Locate the cell with the specified text and output its (x, y) center coordinate. 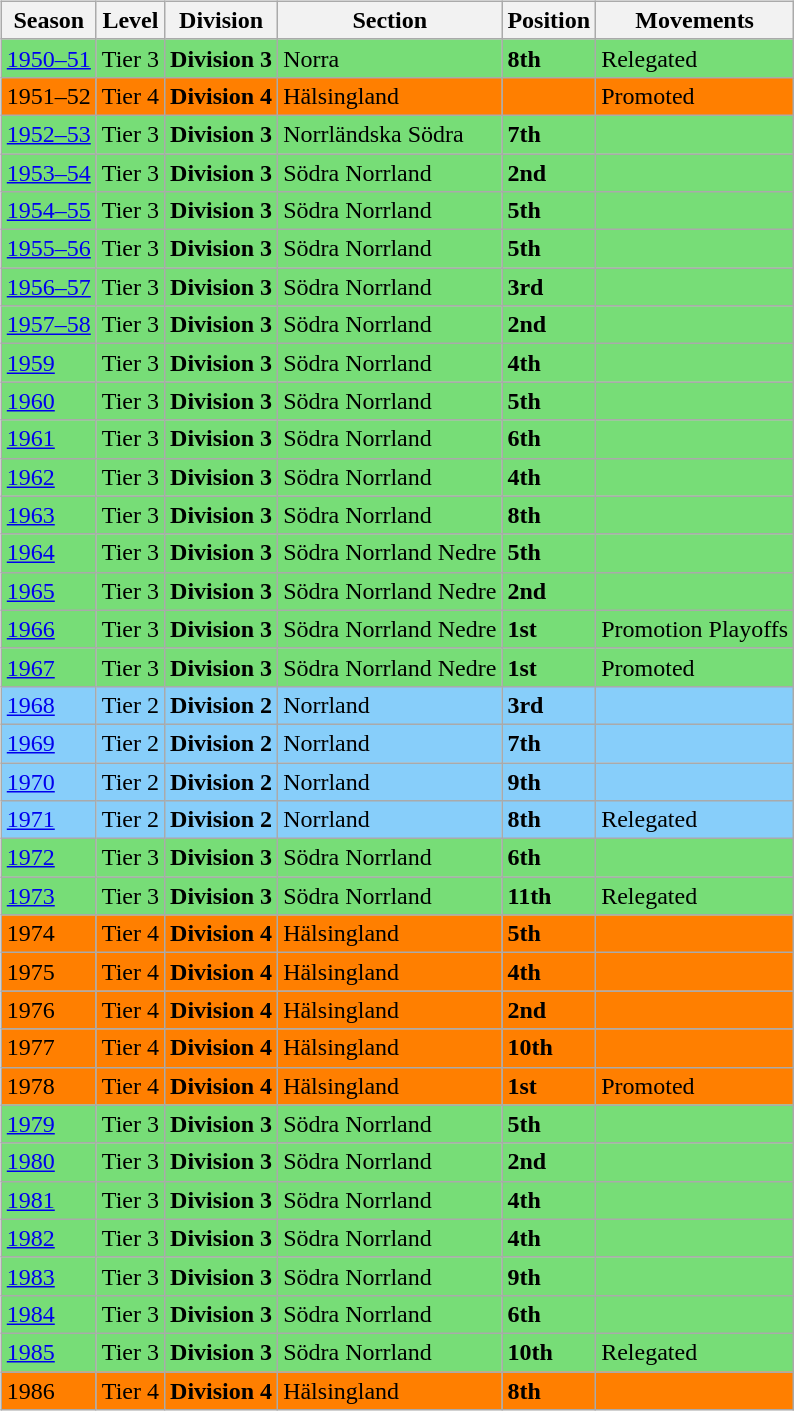
1959 (48, 363)
1962 (48, 477)
1974 (48, 934)
1960 (48, 401)
1969 (48, 743)
1980 (48, 1162)
1957–58 (48, 325)
1966 (48, 629)
1972 (48, 858)
1979 (48, 1124)
1983 (48, 1276)
1984 (48, 1314)
1971 (48, 820)
1964 (48, 553)
Section (390, 20)
1977 (48, 1048)
1976 (48, 1010)
1955–56 (48, 249)
Position (549, 20)
Division (222, 20)
Level (130, 20)
1965 (48, 591)
Season (48, 20)
1952–53 (48, 134)
Norra (390, 58)
1986 (48, 1391)
1973 (48, 896)
1968 (48, 705)
1975 (48, 972)
1951–52 (48, 96)
1970 (48, 781)
1954–55 (48, 211)
1967 (48, 667)
1963 (48, 515)
1961 (48, 439)
11th (549, 896)
Movements (695, 20)
1956–57 (48, 287)
Norrländska Södra (390, 134)
1982 (48, 1238)
1981 (48, 1200)
1985 (48, 1352)
1978 (48, 1086)
Promotion Playoffs (695, 629)
1953–54 (48, 173)
1950–51 (48, 58)
